Return [X, Y] of the center of cell containing provided text 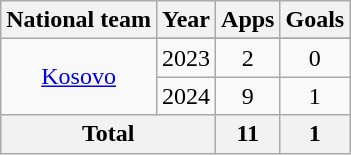
Apps [248, 20]
Goals [315, 20]
9 [248, 96]
2024 [186, 96]
0 [315, 58]
National team [79, 20]
2 [248, 58]
11 [248, 134]
2023 [186, 58]
Total [108, 134]
Kosovo [79, 77]
Year [186, 20]
